Determine the [X, Y] coordinate at the center of the cell enclosing the given text.  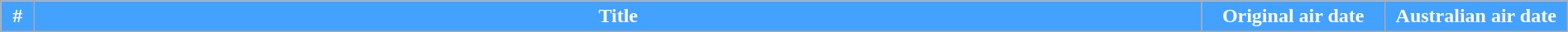
# [18, 16]
Title [619, 16]
Original air date [1293, 16]
Australian air date [1475, 16]
